Locate the cell with the specified text and output its [x, y] center coordinate. 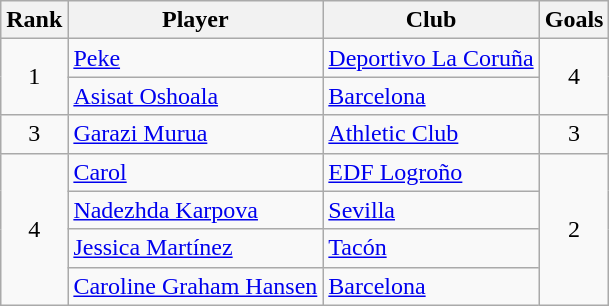
Deportivo La Coruña [431, 58]
Jessica Martínez [196, 248]
Sevilla [431, 210]
Carol [196, 172]
2 [574, 229]
EDF Logroño [431, 172]
Tacón [431, 248]
Asisat Oshoala [196, 96]
1 [34, 77]
Club [431, 20]
Nadezhda Karpova [196, 210]
Athletic Club [431, 134]
Rank [34, 20]
Goals [574, 20]
Peke [196, 58]
Player [196, 20]
Caroline Graham Hansen [196, 286]
Garazi Murua [196, 134]
